Provide the [X, Y] coordinate of the cell's center where the given text is located.  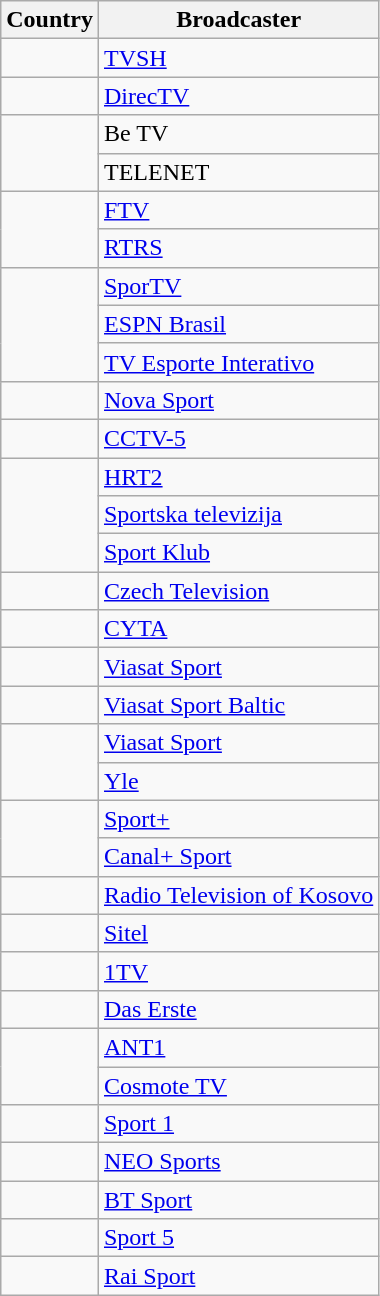
Sport Klub [238, 553]
Sport 5 [238, 1238]
Broadcaster [238, 20]
Sportska televizija [238, 515]
Rai Sport [238, 1276]
Radio Television of Kosovo [238, 895]
ANT1 [238, 1047]
Viasat Sport Baltic [238, 705]
SporTV [238, 286]
CCTV-5 [238, 438]
CYTA [238, 629]
Czech Television [238, 591]
Yle [238, 781]
TELENET [238, 172]
Canal+ Sport [238, 857]
NEO Sports [238, 1162]
BT Sport [238, 1200]
TVSH [238, 58]
Country [50, 20]
RTRS [238, 248]
Cosmote TV [238, 1085]
1TV [238, 971]
Sport+ [238, 819]
TV Esporte Interativo [238, 362]
Das Erste [238, 1009]
Be TV [238, 134]
DirecTV [238, 96]
Nova Sport [238, 400]
HRT2 [238, 477]
ESPN Brasil [238, 324]
Sitel [238, 933]
Sport 1 [238, 1124]
FTV [238, 210]
